Find where the given text appears and provide that cell's center as [x, y] coordinate. 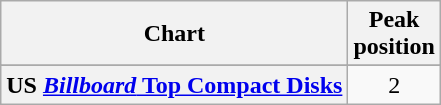
2 [394, 85]
Chart [174, 34]
US Billboard Top Compact Disks [174, 85]
Peakposition [394, 34]
